Pinpoint the cell where the given text exists, returning its [x, y] midpoint coordinate. 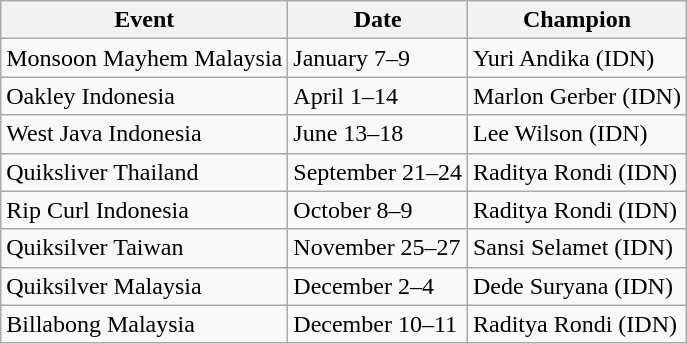
Billabong Malaysia [144, 324]
Sansi Selamet (IDN) [576, 248]
Date [378, 20]
Marlon Gerber (IDN) [576, 96]
Rip Curl Indonesia [144, 210]
September 21–24 [378, 172]
Oakley Indonesia [144, 96]
October 8–9 [378, 210]
Event [144, 20]
West Java Indonesia [144, 134]
Yuri Andika (IDN) [576, 58]
April 1–14 [378, 96]
January 7–9 [378, 58]
Lee Wilson (IDN) [576, 134]
November 25–27 [378, 248]
Monsoon Mayhem Malaysia [144, 58]
December 10–11 [378, 324]
December 2–4 [378, 286]
Champion [576, 20]
Quiksliver Thailand [144, 172]
Dede Suryana (IDN) [576, 286]
Quiksilver Malaysia [144, 286]
Quiksilver Taiwan [144, 248]
June 13–18 [378, 134]
